Pinpoint the cell where the given text exists, returning its (x, y) midpoint coordinate. 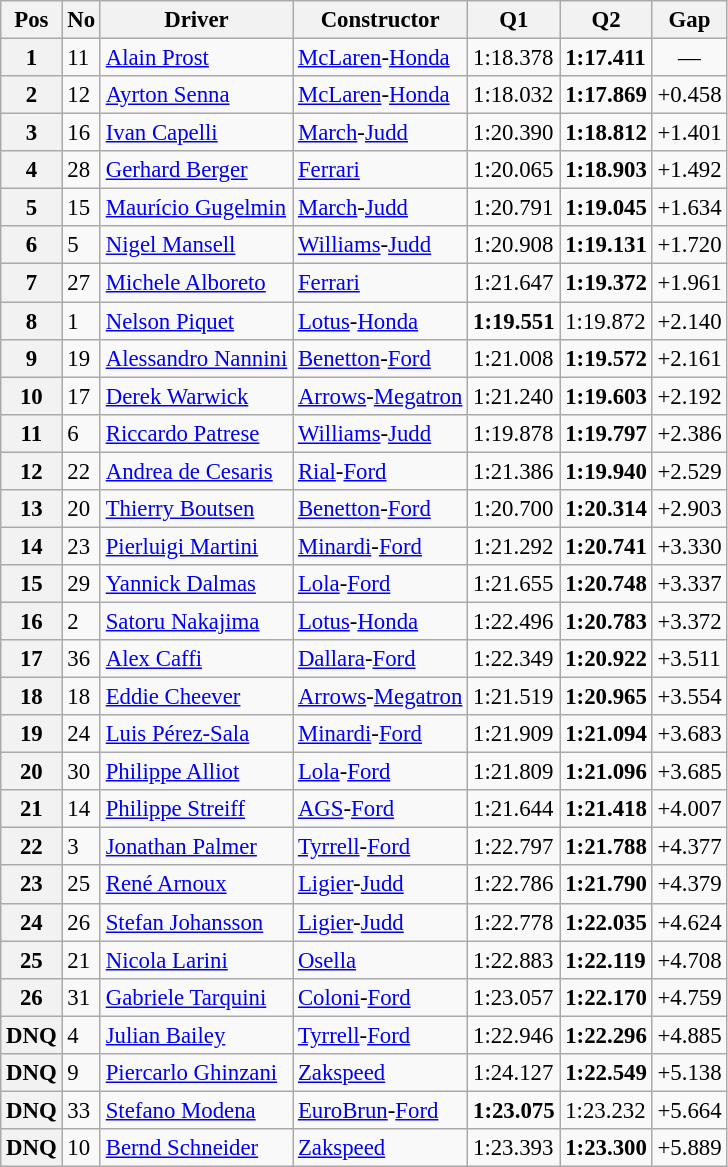
1:21.809 (514, 772)
1:23.393 (514, 1148)
Andrea de Cesaris (196, 471)
1:18.378 (514, 58)
Jonathan Palmer (196, 847)
1:19.940 (606, 471)
Michele Alboreto (196, 283)
+4.379 (690, 885)
1:18.903 (606, 170)
+0.458 (690, 95)
1:22.786 (514, 885)
1:21.292 (514, 546)
1:21.418 (606, 809)
Pos (32, 20)
1:22.035 (606, 922)
+2.903 (690, 509)
Gap (690, 20)
1:22.496 (514, 621)
Rial-Ford (380, 471)
1:20.922 (606, 659)
1:22.883 (514, 960)
1:18.812 (606, 133)
1:20.965 (606, 697)
AGS-Ford (380, 809)
Philippe Streiff (196, 809)
+4.885 (690, 1035)
7 (32, 283)
No (81, 20)
1:22.119 (606, 960)
Derek Warwick (196, 396)
Osella (380, 960)
1:20.908 (514, 245)
+2.140 (690, 321)
René Arnoux (196, 885)
1:22.170 (606, 997)
+2.161 (690, 358)
Eddie Cheever (196, 697)
Q1 (514, 20)
Luis Pérez-Sala (196, 734)
1:19.045 (606, 208)
1:17.411 (606, 58)
28 (81, 170)
+3.683 (690, 734)
27 (81, 283)
1:22.349 (514, 659)
1:20.741 (606, 546)
+3.330 (690, 546)
+2.192 (690, 396)
1:17.869 (606, 95)
Ayrton Senna (196, 95)
1:22.797 (514, 847)
+1.720 (690, 245)
1:21.909 (514, 734)
Gerhard Berger (196, 170)
1:23.232 (606, 1110)
Gabriele Tarquini (196, 997)
1:19.572 (606, 358)
Julian Bailey (196, 1035)
+3.685 (690, 772)
1:19.603 (606, 396)
1:22.946 (514, 1035)
1:18.032 (514, 95)
+3.372 (690, 621)
Q2 (606, 20)
EuroBrun-Ford (380, 1110)
1:19.872 (606, 321)
1:20.791 (514, 208)
+3.337 (690, 584)
+1.401 (690, 133)
36 (81, 659)
+1.961 (690, 283)
1:21.788 (606, 847)
1:19.878 (514, 433)
1:22.778 (514, 922)
1:23.075 (514, 1110)
+4.007 (690, 809)
+5.664 (690, 1110)
Driver (196, 20)
1:20.065 (514, 170)
Alex Caffi (196, 659)
1:21.655 (514, 584)
31 (81, 997)
Stefano Modena (196, 1110)
Ivan Capelli (196, 133)
Stefan Johansson (196, 922)
1:20.748 (606, 584)
Constructor (380, 20)
1:20.700 (514, 509)
13 (32, 509)
Dallara-Ford (380, 659)
1:21.519 (514, 697)
+2.386 (690, 433)
1:23.057 (514, 997)
+4.377 (690, 847)
Maurício Gugelmin (196, 208)
8 (32, 321)
1:21.386 (514, 471)
Riccardo Patrese (196, 433)
1:21.094 (606, 734)
+1.634 (690, 208)
+1.492 (690, 170)
1:24.127 (514, 1073)
+2.529 (690, 471)
1:21.008 (514, 358)
1:21.096 (606, 772)
1:20.314 (606, 509)
Alain Prost (196, 58)
Nicola Larini (196, 960)
+3.554 (690, 697)
+4.624 (690, 922)
Piercarlo Ghinzani (196, 1073)
1:20.783 (606, 621)
+5.138 (690, 1073)
1:20.390 (514, 133)
1:23.300 (606, 1148)
+4.759 (690, 997)
Pierluigi Martini (196, 546)
Philippe Alliot (196, 772)
1:19.131 (606, 245)
+4.708 (690, 960)
1:19.372 (606, 283)
Yannick Dalmas (196, 584)
Nelson Piquet (196, 321)
1:21.790 (606, 885)
1:22.549 (606, 1073)
33 (81, 1110)
1:21.647 (514, 283)
Coloni-Ford (380, 997)
Alessandro Nannini (196, 358)
1:21.240 (514, 396)
Bernd Schneider (196, 1148)
— (690, 58)
1:21.644 (514, 809)
1:19.797 (606, 433)
29 (81, 584)
Thierry Boutsen (196, 509)
Satoru Nakajima (196, 621)
Nigel Mansell (196, 245)
+5.889 (690, 1148)
1:22.296 (606, 1035)
1:19.551 (514, 321)
+3.511 (690, 659)
30 (81, 772)
